Output the [X, Y] coordinate of the center of the cell containing the given text.  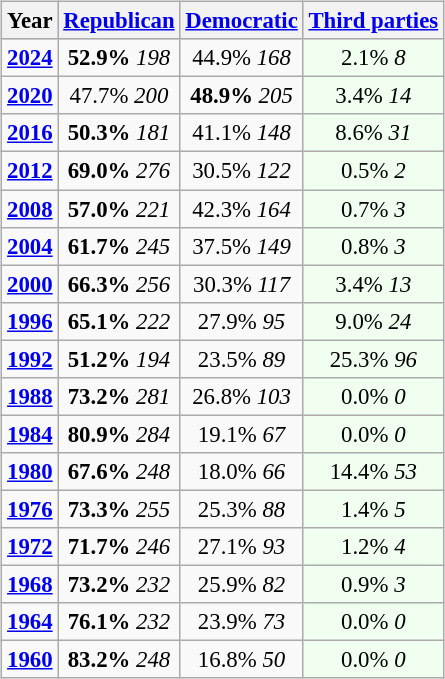
30.3% 117 [242, 284]
1980 [30, 472]
50.3% 181 [119, 133]
2008 [30, 209]
2024 [30, 58]
1972 [30, 547]
1984 [30, 434]
83.2% 248 [119, 660]
0.5% 2 [373, 171]
57.0% 221 [119, 209]
41.1% 148 [242, 133]
3.4% 13 [373, 284]
Third parties [373, 21]
25.3% 88 [242, 509]
30.5% 122 [242, 171]
66.3% 256 [119, 284]
2000 [30, 284]
1.4% 5 [373, 509]
44.9% 168 [242, 58]
9.0% 24 [373, 321]
25.9% 82 [242, 584]
52.9% 198 [119, 58]
0.7% 3 [373, 209]
1960 [30, 660]
14.4% 53 [373, 472]
19.1% 67 [242, 434]
1964 [30, 622]
8.6% 31 [373, 133]
73.2% 232 [119, 584]
2020 [30, 96]
2012 [30, 171]
Democratic [242, 21]
2.1% 8 [373, 58]
25.3% 96 [373, 359]
23.9% 73 [242, 622]
3.4% 14 [373, 96]
51.2% 194 [119, 359]
Republican [119, 21]
2004 [30, 246]
1976 [30, 509]
61.7% 245 [119, 246]
26.8% 103 [242, 396]
0.8% 3 [373, 246]
2016 [30, 133]
80.9% 284 [119, 434]
71.7% 246 [119, 547]
1.2% 4 [373, 547]
Year [30, 21]
16.8% 50 [242, 660]
1992 [30, 359]
27.9% 95 [242, 321]
73.3% 255 [119, 509]
67.6% 248 [119, 472]
47.7% 200 [119, 96]
18.0% 66 [242, 472]
42.3% 164 [242, 209]
76.1% 232 [119, 622]
27.1% 93 [242, 547]
65.1% 222 [119, 321]
23.5% 89 [242, 359]
1996 [30, 321]
1988 [30, 396]
1968 [30, 584]
37.5% 149 [242, 246]
48.9% 205 [242, 96]
69.0% 276 [119, 171]
73.2% 281 [119, 396]
0.9% 3 [373, 584]
